Detect which cell encompasses the target text, then output its (X, Y) center coordinate. 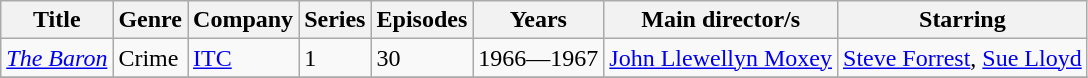
Company (244, 20)
1966—1967 (538, 58)
Crime (150, 58)
The Baron (57, 58)
John Llewellyn Moxey (721, 58)
Main director/s (721, 20)
Starring (963, 20)
30 (422, 58)
1 (335, 58)
Series (335, 20)
Genre (150, 20)
Title (57, 20)
Episodes (422, 20)
Steve Forrest, Sue Lloyd (963, 58)
ITC (244, 58)
Years (538, 20)
